Determine the [X, Y] coordinate at the center of the cell enclosing the given text.  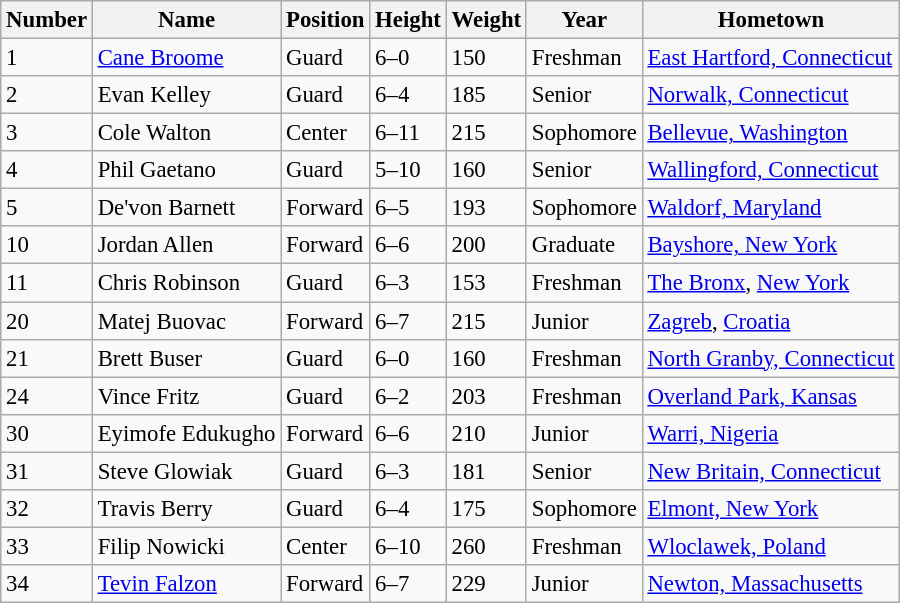
200 [486, 245]
Hometown [771, 20]
6–5 [408, 208]
6–2 [408, 396]
Jordan Allen [186, 245]
210 [486, 433]
Cane Broome [186, 58]
181 [486, 471]
Brett Buser [186, 358]
Phil Gaetano [186, 170]
Zagreb, Croatia [771, 321]
20 [47, 321]
Vince Fritz [186, 396]
1 [47, 58]
Steve Glowiak [186, 471]
6–10 [408, 546]
Filip Nowicki [186, 546]
150 [486, 58]
The Bronx, New York [771, 283]
31 [47, 471]
30 [47, 433]
Height [408, 20]
229 [486, 584]
2 [47, 95]
193 [486, 208]
Travis Berry [186, 509]
5–10 [408, 170]
3 [47, 133]
Wallingford, Connecticut [771, 170]
Tevin Falzon [186, 584]
Evan Kelley [186, 95]
260 [486, 546]
Cole Walton [186, 133]
New Britain, Connecticut [771, 471]
Name [186, 20]
21 [47, 358]
De'von Barnett [186, 208]
11 [47, 283]
32 [47, 509]
Bellevue, Washington [771, 133]
Matej Buovac [186, 321]
Norwalk, Connecticut [771, 95]
24 [47, 396]
10 [47, 245]
Year [584, 20]
Number [47, 20]
Waldorf, Maryland [771, 208]
Newton, Massachusetts [771, 584]
33 [47, 546]
Wloclawek, Poland [771, 546]
Bayshore, New York [771, 245]
Overland Park, Kansas [771, 396]
Warri, Nigeria [771, 433]
Weight [486, 20]
6–11 [408, 133]
Chris Robinson [186, 283]
175 [486, 509]
Elmont, New York [771, 509]
34 [47, 584]
Graduate [584, 245]
5 [47, 208]
203 [486, 396]
185 [486, 95]
North Granby, Connecticut [771, 358]
Eyimofe Edukugho [186, 433]
4 [47, 170]
East Hartford, Connecticut [771, 58]
Position [326, 20]
153 [486, 283]
